Identify which cell holds the provided text, then report its (X, Y) central coordinate. 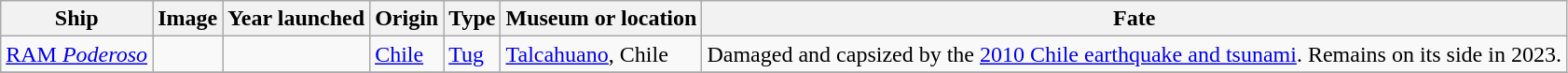
Museum or location (601, 19)
Fate (1135, 19)
Type (472, 19)
Talcahuano, Chile (601, 54)
Image (188, 19)
Year launched (296, 19)
Origin (406, 19)
Damaged and capsized by the 2010 Chile earthquake and tsunami. Remains on its side in 2023. (1135, 54)
Tug (472, 54)
RAM Poderoso (76, 54)
Ship (76, 19)
Chile (406, 54)
